Scan for the cell matching the given text and deliver its (x, y) coordinate at center. 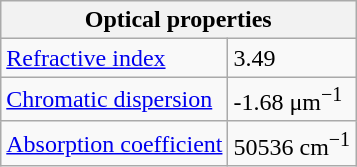
3.49 (292, 58)
50536 cm−1 (292, 144)
Optical properties (178, 20)
Chromatic dispersion (114, 100)
-1.68 μm−1 (292, 100)
Refractive index (114, 58)
Absorption coefficient (114, 144)
